For the text-containing cell, return its midpoint in (X, Y) coordinate format. 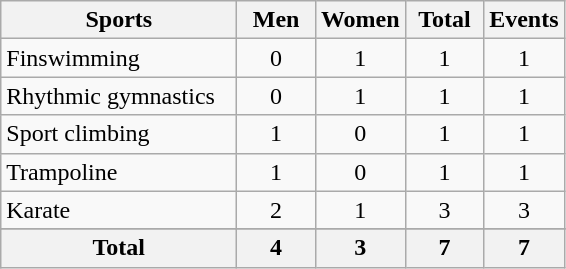
Women (360, 20)
Men (276, 20)
4 (276, 248)
Sports (119, 20)
Trampoline (119, 172)
2 (276, 210)
Rhythmic gymnastics (119, 96)
Finswimming (119, 58)
Karate (119, 210)
Events (524, 20)
Sport climbing (119, 134)
